Return the [X, Y] coordinate for the center point of the cell that contains the specified text.  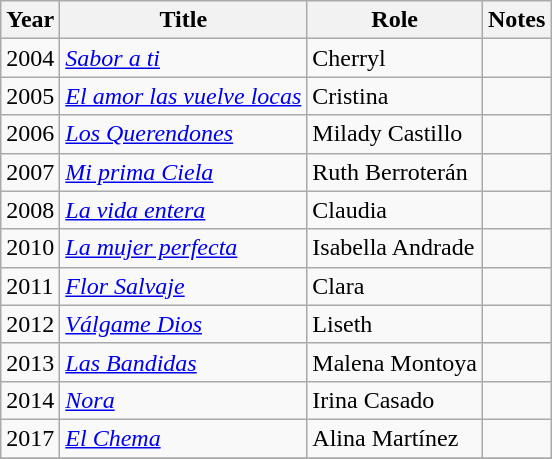
Malena Montoya [395, 362]
2007 [30, 172]
2012 [30, 324]
Claudia [395, 210]
Notes [517, 20]
El amor las vuelve locas [184, 96]
Irina Casado [395, 400]
Mi prima Ciela [184, 172]
El Chema [184, 438]
Cherryl [395, 58]
Los Querendones [184, 134]
Sabor a ti [184, 58]
La vida entera [184, 210]
Flor Salvaje [184, 286]
Role [395, 20]
2017 [30, 438]
Alina Martínez [395, 438]
2014 [30, 400]
Las Bandidas [184, 362]
Year [30, 20]
Title [184, 20]
Liseth [395, 324]
Milady Castillo [395, 134]
Ruth Berroterán [395, 172]
2008 [30, 210]
Cristina [395, 96]
Clara [395, 286]
Nora [184, 400]
Válgame Dios [184, 324]
2004 [30, 58]
2011 [30, 286]
Isabella Andrade [395, 248]
2010 [30, 248]
La mujer perfecta [184, 248]
2005 [30, 96]
2006 [30, 134]
2013 [30, 362]
